Locate the cell with the specified text and output its [X, Y] center coordinate. 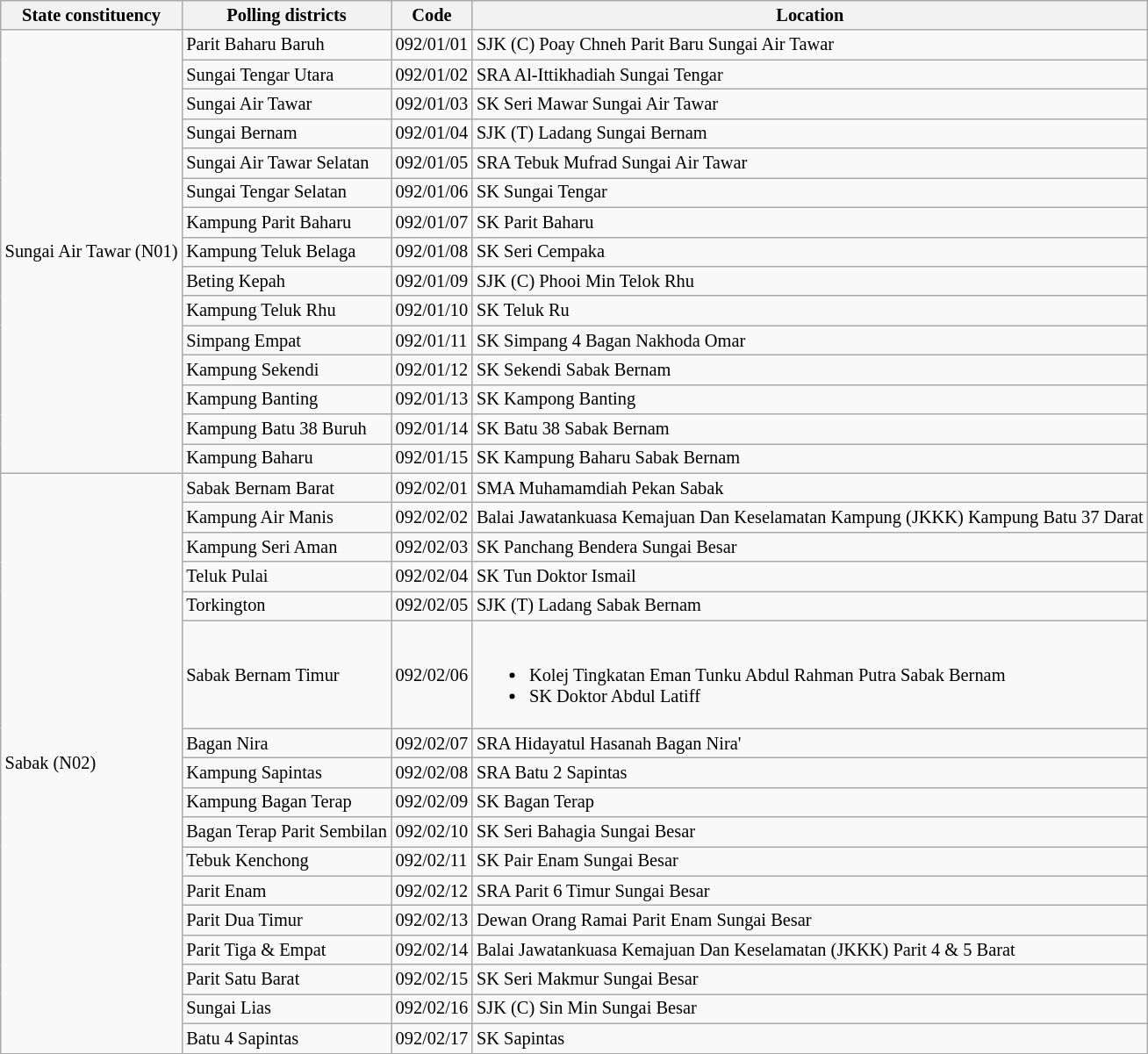
Batu 4 Sapintas [286, 1038]
Balai Jawatankuasa Kemajuan Dan Keselamatan (JKKK) Parit 4 & 5 Barat [810, 950]
Sabak Bernam Timur [286, 674]
092/01/13 [432, 399]
Balai Jawatankuasa Kemajuan Dan Keselamatan Kampung (JKKK) Kampung Batu 37 Darat [810, 517]
Parit Tiga & Empat [286, 950]
Parit Baharu Baruh [286, 45]
Kampung Sekendi [286, 369]
Sungai Tengar Selatan [286, 192]
SRA Al-Ittikhadiah Sungai Tengar [810, 75]
SRA Hidayatul Hasanah Bagan Nira' [810, 743]
Kampung Teluk Rhu [286, 311]
SJK (C) Poay Chneh Parit Baru Sungai Air Tawar [810, 45]
SK Panchang Bendera Sungai Besar [810, 547]
092/02/11 [432, 861]
Kampung Parit Baharu [286, 222]
092/02/07 [432, 743]
092/02/04 [432, 577]
092/01/12 [432, 369]
SK Teluk Ru [810, 311]
SK Kampong Banting [810, 399]
SK Pair Enam Sungai Besar [810, 861]
092/02/02 [432, 517]
Parit Enam [286, 891]
Sabak Bernam Barat [286, 488]
Code [432, 15]
Sungai Bernam [286, 133]
092/01/09 [432, 281]
092/02/01 [432, 488]
SK Sungai Tengar [810, 192]
SK Seri Mawar Sungai Air Tawar [810, 104]
Kampung Air Manis [286, 517]
092/01/03 [432, 104]
SJK (C) Phooi Min Telok Rhu [810, 281]
092/02/06 [432, 674]
SK Sapintas [810, 1038]
092/01/02 [432, 75]
SK Simpang 4 Bagan Nakhoda Omar [810, 341]
SK Kampung Baharu Sabak Bernam [810, 458]
Kampung Sapintas [286, 772]
SRA Parit 6 Timur Sungai Besar [810, 891]
Polling districts [286, 15]
SMA Muhamamdiah Pekan Sabak [810, 488]
SK Batu 38 Sabak Bernam [810, 429]
Sungai Air Tawar (N01) [91, 251]
SK Bagan Terap [810, 802]
092/02/10 [432, 832]
092/01/07 [432, 222]
Bagan Nira [286, 743]
SK Seri Makmur Sungai Besar [810, 979]
SJK (T) Ladang Sabak Bernam [810, 606]
SJK (C) Sin Min Sungai Besar [810, 1008]
Bagan Terap Parit Sembilan [286, 832]
Sabak (N02) [91, 764]
092/01/04 [432, 133]
092/01/14 [432, 429]
SK Seri Cempaka [810, 252]
092/02/14 [432, 950]
092/01/01 [432, 45]
Beting Kepah [286, 281]
092/01/11 [432, 341]
Parit Dua Timur [286, 921]
SJK (T) Ladang Sungai Bernam [810, 133]
Sungai Air Tawar Selatan [286, 163]
092/02/09 [432, 802]
092/02/13 [432, 921]
State constituency [91, 15]
Dewan Orang Ramai Parit Enam Sungai Besar [810, 921]
SK Tun Doktor Ismail [810, 577]
092/01/06 [432, 192]
SK Parit Baharu [810, 222]
Sungai Lias [286, 1008]
Kampung Baharu [286, 458]
Kampung Batu 38 Buruh [286, 429]
092/02/15 [432, 979]
Parit Satu Barat [286, 979]
092/02/12 [432, 891]
092/02/03 [432, 547]
092/02/05 [432, 606]
SK Sekendi Sabak Bernam [810, 369]
Sungai Tengar Utara [286, 75]
Location [810, 15]
092/02/08 [432, 772]
092/01/15 [432, 458]
Kolej Tingkatan Eman Tunku Abdul Rahman Putra Sabak BernamSK Doktor Abdul Latiff [810, 674]
092/01/05 [432, 163]
Sungai Air Tawar [286, 104]
Kampung Seri Aman [286, 547]
Teluk Pulai [286, 577]
Simpang Empat [286, 341]
SRA Batu 2 Sapintas [810, 772]
Kampung Banting [286, 399]
092/02/16 [432, 1008]
Tebuk Kenchong [286, 861]
092/01/10 [432, 311]
SRA Tebuk Mufrad Sungai Air Tawar [810, 163]
Kampung Teluk Belaga [286, 252]
SK Seri Bahagia Sungai Besar [810, 832]
092/01/08 [432, 252]
092/02/17 [432, 1038]
Kampung Bagan Terap [286, 802]
Torkington [286, 606]
